Find where the given text appears and provide that cell's center as (X, Y) coordinate. 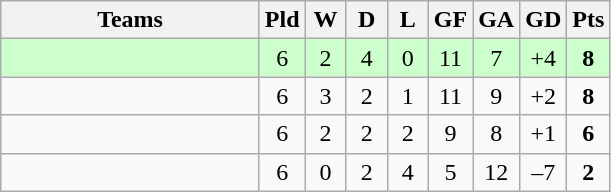
12 (496, 172)
–7 (544, 172)
GD (544, 20)
D (366, 20)
GF (450, 20)
Pld (282, 20)
+2 (544, 96)
+4 (544, 58)
GA (496, 20)
5 (450, 172)
L (408, 20)
3 (326, 96)
Teams (130, 20)
7 (496, 58)
W (326, 20)
1 (408, 96)
Pts (588, 20)
+1 (544, 134)
